Return the [x, y] coordinate for the center point of the cell that contains the specified text.  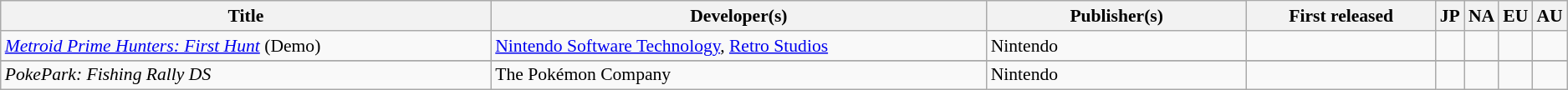
AU [1549, 16]
EU [1515, 16]
PokePark: Fishing Rally DS [246, 75]
NA [1482, 16]
Developer(s) [738, 16]
Publisher(s) [1117, 16]
First released [1341, 16]
Metroid Prime Hunters: First Hunt (Demo) [246, 46]
Nintendo Software Technology, Retro Studios [738, 46]
Title [246, 16]
JP [1450, 16]
The Pokémon Company [738, 75]
